From the cell containing the given text, extract its center point as [x, y] coordinate. 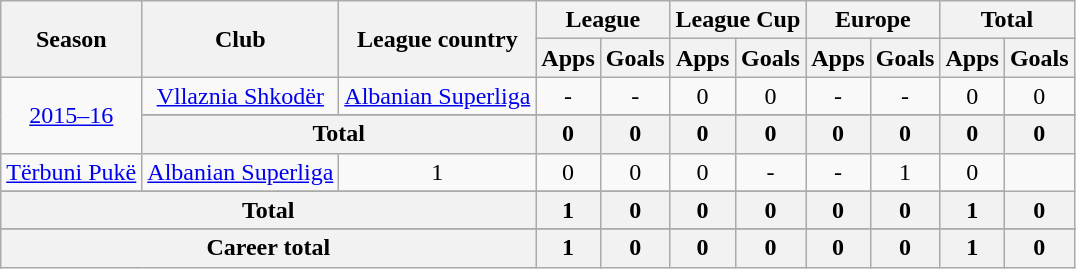
League Cup [738, 20]
Europe [873, 20]
Season [72, 39]
League country [438, 39]
Tërbuni Pukë [72, 172]
2015–16 [72, 115]
League [603, 20]
Club [240, 39]
Career total [268, 248]
Vllaznia Shkodër [240, 96]
